Return the (x, y) coordinate for the center point of the cell that contains the specified text.  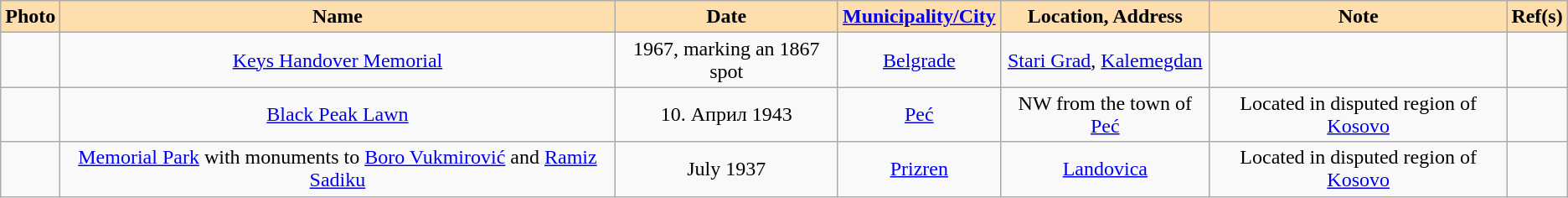
Peć (919, 114)
Landovica (1105, 169)
Belgrade (919, 60)
10. Април 1943 (726, 114)
NW from the town of Peć (1105, 114)
Prizren (919, 169)
Ref(s) (1537, 17)
Municipality/City (919, 17)
Note (1358, 17)
Location, Address (1105, 17)
Name (338, 17)
Memorial Park with monuments to Boro Vukmirović and Ramiz Sadiku (338, 169)
July 1937 (726, 169)
Black Peak Lawn (338, 114)
Date (726, 17)
Keys Handover Memorial (338, 60)
Photo (30, 17)
Stari Grad, Kalemegdan (1105, 60)
1967, marking an 1867 spot (726, 60)
